Search for the cell housing the specified text and yield its [X, Y] center coordinate. 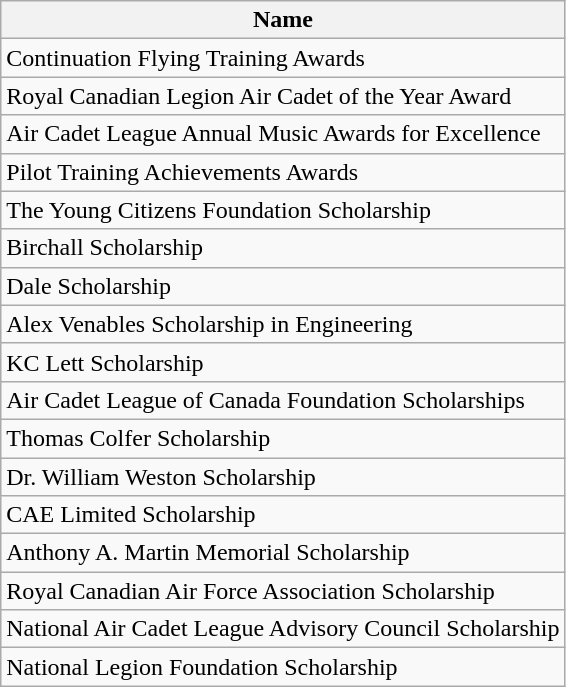
Air Cadet League of Canada Foundation Scholarships [283, 400]
Thomas Colfer Scholarship [283, 438]
Royal Canadian Legion Air Cadet of the Year Award [283, 96]
Dr. William Weston Scholarship [283, 477]
National Air Cadet League Advisory Council Scholarship [283, 629]
National Legion Foundation Scholarship [283, 667]
Dale Scholarship [283, 286]
Continuation Flying Training Awards [283, 58]
CAE Limited Scholarship [283, 515]
Anthony A. Martin Memorial Scholarship [283, 553]
Royal Canadian Air Force Association Scholarship [283, 591]
Alex Venables Scholarship in Engineering [283, 324]
Pilot Training Achievements Awards [283, 172]
KC Lett Scholarship [283, 362]
The Young Citizens Foundation Scholarship [283, 210]
Name [283, 20]
Birchall Scholarship [283, 248]
Air Cadet League Annual Music Awards for Excellence [283, 134]
